Return the (x, y) coordinate for the center point of the cell that contains the specified text.  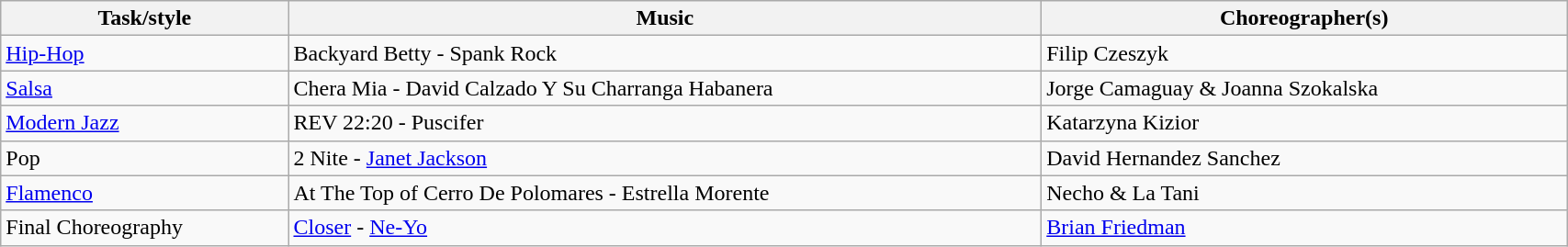
Choreographer(s) (1304, 18)
Closer - Ne-Yo (665, 228)
At The Top of Cerro De Polomares - Estrella Morente (665, 193)
Music (665, 18)
Brian Friedman (1304, 228)
Chera Mia - David Calzado Y Su Charranga Habanera (665, 88)
Task/style (145, 18)
Salsa (145, 88)
Necho & La Tani (1304, 193)
REV 22:20 - Puscifer (665, 123)
Katarzyna Kizior (1304, 123)
Filip Czeszyk (1304, 53)
Hip-Hop (145, 53)
Backyard Betty - Spank Rock (665, 53)
Flamenco (145, 193)
Jorge Camaguay & Joanna Szokalska (1304, 88)
Final Choreography (145, 228)
Pop (145, 158)
2 Nite - Janet Jackson (665, 158)
David Hernandez Sanchez (1304, 158)
Modern Jazz (145, 123)
